Return [X, Y] of the center of cell containing provided text 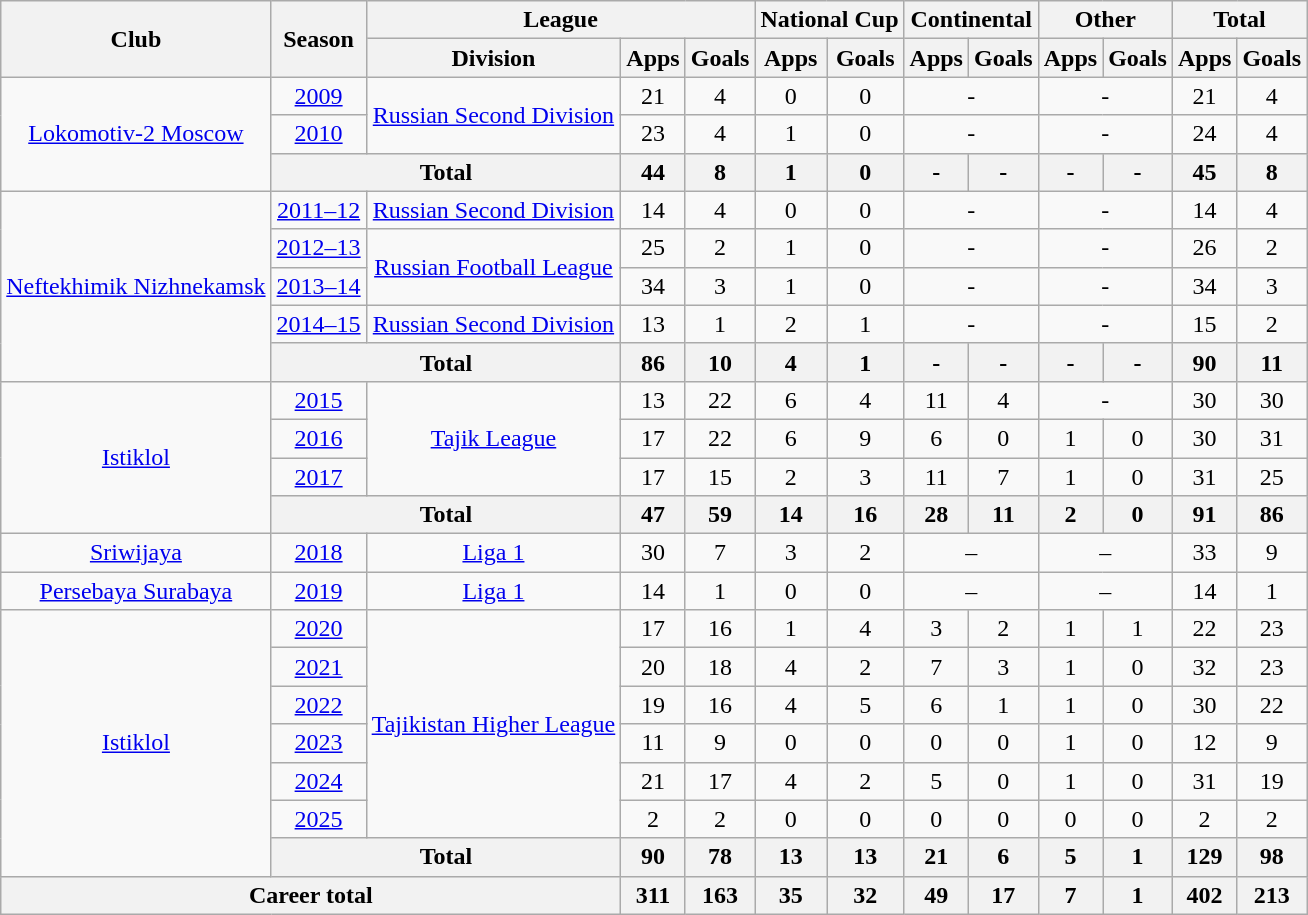
2016 [318, 438]
49 [936, 895]
Neftekhimik Nizhnekamsk [136, 286]
Other [1105, 20]
2018 [318, 553]
2021 [318, 667]
20 [653, 667]
47 [653, 515]
78 [720, 857]
2009 [318, 96]
League [560, 20]
Career total [311, 895]
163 [720, 895]
402 [1204, 895]
Season [318, 39]
129 [1204, 857]
24 [1204, 134]
Russian Football League [494, 267]
2024 [318, 781]
2022 [318, 705]
12 [1204, 743]
18 [720, 667]
National Cup [830, 20]
45 [1204, 172]
2011–12 [318, 210]
44 [653, 172]
35 [791, 895]
Persebaya Surabaya [136, 591]
311 [653, 895]
2013–14 [318, 286]
91 [1204, 515]
Division [494, 58]
Continental [971, 20]
Tajikistan Higher League [494, 724]
33 [1204, 553]
Tajik League [494, 438]
Sriwijaya [136, 553]
2017 [318, 477]
2014–15 [318, 324]
59 [720, 515]
2012–13 [318, 248]
2025 [318, 819]
2020 [318, 629]
2010 [318, 134]
Club [136, 39]
2015 [318, 400]
213 [1272, 895]
2023 [318, 743]
2019 [318, 591]
98 [1272, 857]
Lokomotiv-2 Moscow [136, 134]
10 [720, 362]
26 [1204, 248]
28 [936, 515]
